Extract the [x, y] coordinate from the center of the cell holding the provided text.  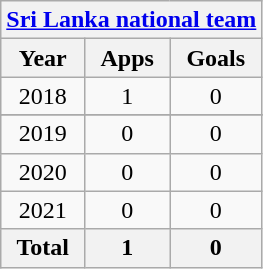
2018 [43, 96]
2020 [43, 172]
Apps [128, 58]
Year [43, 58]
Goals [216, 58]
Sri Lanka national team [132, 20]
Total [43, 248]
2021 [43, 210]
2019 [43, 134]
